Pinpoint the cell where the given text exists, returning its [X, Y] midpoint coordinate. 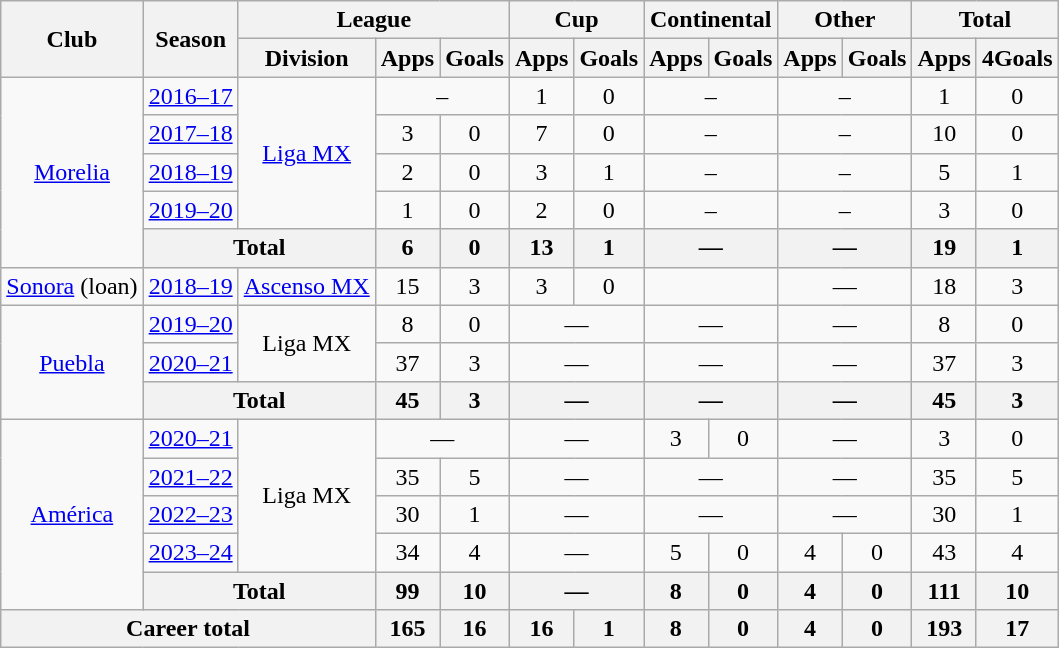
Puebla [72, 362]
15 [407, 286]
193 [944, 629]
Cup [576, 20]
7 [541, 134]
2023–24 [190, 553]
165 [407, 629]
América [72, 514]
2022–23 [190, 515]
Division [306, 58]
43 [944, 553]
19 [944, 248]
4Goals [1017, 58]
Ascenso MX [306, 286]
Season [190, 39]
League [374, 20]
2017–18 [190, 134]
6 [407, 248]
34 [407, 553]
2021–22 [190, 477]
2016–17 [190, 96]
13 [541, 248]
17 [1017, 629]
99 [407, 591]
Continental [711, 20]
Club [72, 39]
Career total [188, 629]
Sonora (loan) [72, 286]
18 [944, 286]
111 [944, 591]
Other [845, 20]
Morelia [72, 172]
